Determine the [x, y] coordinate at the center of the cell enclosing the given text.  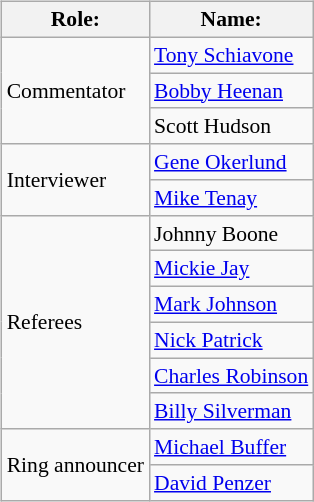
Gene Okerlund [231, 162]
Scott Hudson [231, 126]
Role: [76, 20]
Tony Schiavone [231, 55]
Michael Buffer [231, 447]
Name: [231, 20]
Referees [76, 322]
Johnny Boone [231, 233]
Interviewer [76, 180]
Mickie Jay [231, 269]
Mark Johnson [231, 305]
Bobby Heenan [231, 91]
Commentator [76, 90]
David Penzer [231, 483]
Nick Patrick [231, 340]
Mike Tenay [231, 198]
Billy Silverman [231, 411]
Charles Robinson [231, 376]
Ring announcer [76, 464]
